Detect which cell encompasses the target text, then output its [X, Y] center coordinate. 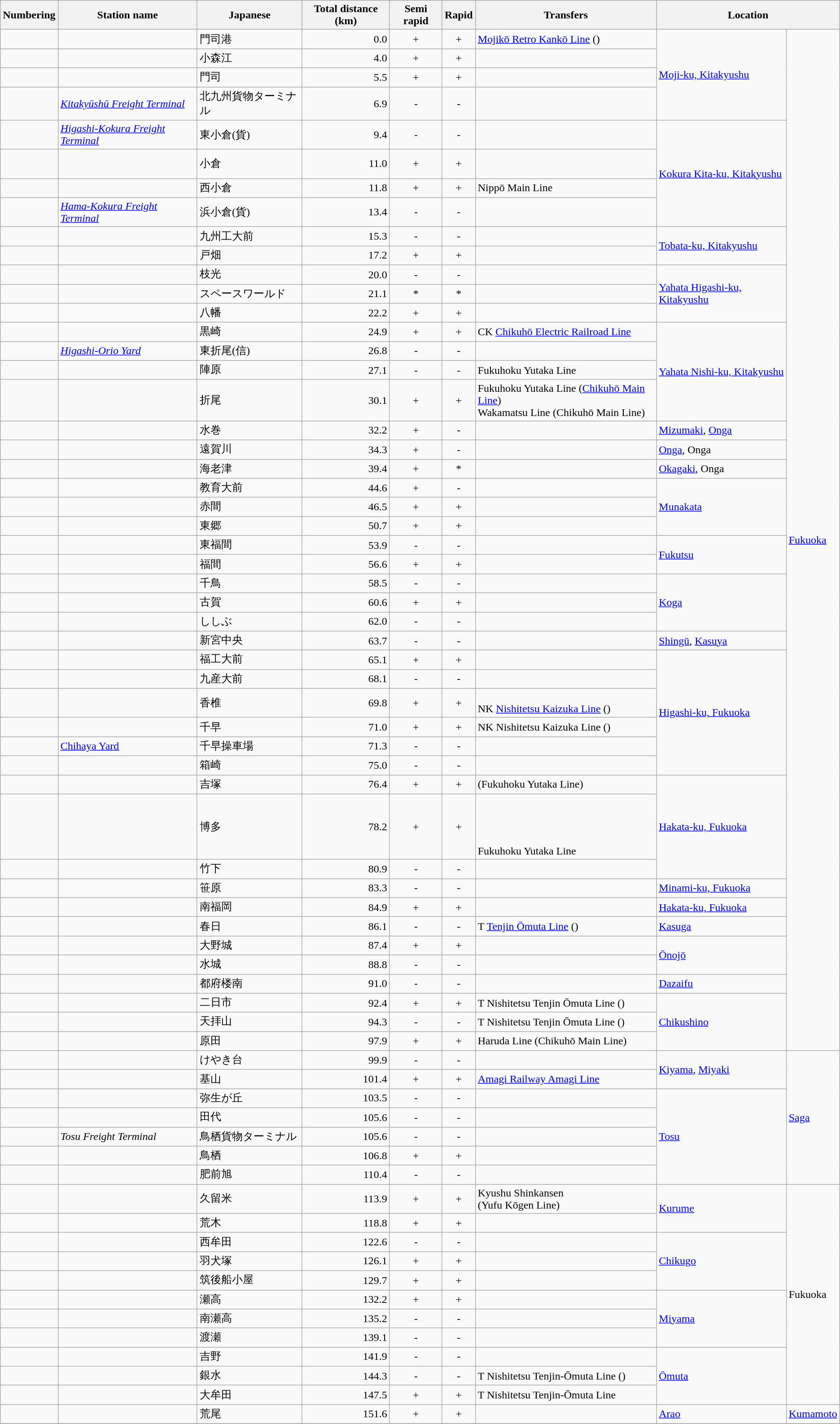
Dazaifu [722, 984]
Moji-ku, Kitakyushu [722, 75]
113.9 [346, 1199]
Semi rapid [416, 15]
26.8 [346, 351]
Nippō Main Line [566, 188]
Miyama [722, 1319]
6.9 [346, 104]
東郷 [249, 526]
87.4 [346, 945]
32.2 [346, 431]
86.1 [346, 926]
30.1 [346, 400]
枝光 [249, 275]
黒崎 [249, 332]
Higashi-Orio Yard [127, 351]
34.3 [346, 450]
27.1 [346, 370]
北九州貨物ターミナル [249, 104]
箱崎 [249, 766]
戸畑 [249, 256]
Japanese [249, 15]
古賀 [249, 602]
久留米 [249, 1199]
39.4 [346, 469]
69.8 [346, 703]
75.0 [346, 766]
荒尾 [249, 1414]
122.6 [346, 1242]
原田 [249, 1041]
Total distance (km) [346, 15]
肥前旭 [249, 1175]
151.6 [346, 1414]
62.0 [346, 622]
84.9 [346, 907]
赤間 [249, 507]
68.1 [346, 679]
20.0 [346, 275]
106.8 [346, 1156]
羽犬塚 [249, 1261]
Chikushino [722, 1022]
15.3 [346, 236]
21.1 [346, 294]
渡瀬 [249, 1337]
Arao [722, 1414]
11.0 [346, 164]
Amagi Railway Amagi Line [566, 1079]
50.7 [346, 526]
71.3 [346, 746]
11.8 [346, 188]
135.2 [346, 1319]
63.7 [346, 641]
Yahata Higashi-ku, Kitakyushu [722, 294]
新宮中央 [249, 641]
八幡 [249, 313]
Kurume [722, 1209]
Numbering [29, 15]
田代 [249, 1117]
折尾 [249, 400]
65.1 [346, 660]
144.3 [346, 1376]
南瀬高 [249, 1319]
103.5 [346, 1099]
Location [748, 15]
Tosu Freight Terminal [127, 1136]
二日市 [249, 1003]
Munakata [722, 507]
92.4 [346, 1003]
筑後船小屋 [249, 1280]
Higashi-ku, Fukuoka [722, 713]
都府楼南 [249, 984]
83.3 [346, 889]
海老津 [249, 469]
Rapid [459, 15]
Tosu [722, 1136]
147.5 [346, 1395]
9.4 [346, 135]
Haruda Line (Chikuhō Main Line) [566, 1041]
九産大前 [249, 679]
139.1 [346, 1337]
荒木 [249, 1223]
Okagaki, Onga [722, 469]
東折尾(信) [249, 351]
天拝山 [249, 1022]
竹下 [249, 869]
99.9 [346, 1060]
水巻 [249, 431]
5.5 [346, 77]
60.6 [346, 602]
Onga, Onga [722, 450]
東小倉(貨) [249, 135]
千鳥 [249, 583]
鳥栖貨物ターミナル [249, 1136]
91.0 [346, 984]
Saga [813, 1117]
福工大前 [249, 660]
門司 [249, 77]
(Fukuhoku Yutaka Line) [566, 784]
Hama-Kokura Freight Terminal [127, 212]
大野城 [249, 945]
Minami-ku, Fukuoka [722, 889]
76.4 [346, 784]
大牟田 [249, 1395]
129.7 [346, 1280]
南福岡 [249, 907]
Station name [127, 15]
Kitakyūshū Freight Terminal [127, 104]
Shingū, Kasuya [722, 641]
基山 [249, 1079]
T Tenjin Ōmuta Line () [566, 926]
ししぶ [249, 622]
Chikugo [722, 1261]
小森江 [249, 58]
Tobata-ku, Kitakyushu [722, 246]
4.0 [346, 58]
80.9 [346, 869]
88.8 [346, 965]
58.5 [346, 583]
T Nishitetsu Tenjin-Ōmuta Line [566, 1395]
118.8 [346, 1223]
53.9 [346, 545]
110.4 [346, 1175]
97.9 [346, 1041]
Kumamoto [813, 1414]
Kokura Kita-ku, Kitakyushu [722, 174]
Fukuhoku Yutaka Line (Chikuhō Main Line) Wakamatsu Line (Chikuhō Main Line) [566, 400]
T Nishitetsu Tenjin-Ōmuta Line () [566, 1376]
Ōnojō [722, 955]
101.4 [346, 1079]
門司港 [249, 39]
春日 [249, 926]
Ōmuta [722, 1376]
CK Chikuhō Electric Railroad Line [566, 332]
吉野 [249, 1357]
Yahata Nishi-ku, Kitakyushu [722, 372]
けやき台 [249, 1060]
22.2 [346, 313]
九州工大前 [249, 236]
24.9 [346, 332]
遠賀川 [249, 450]
Transfers [566, 15]
水城 [249, 965]
Chihaya Yard [127, 746]
17.2 [346, 256]
香椎 [249, 703]
Fukutsu [722, 555]
スペースワールド [249, 294]
Kyushu Shinkansen (Yufu Kōgen Line) [566, 1199]
瀬高 [249, 1300]
126.1 [346, 1261]
94.3 [346, 1022]
78.2 [346, 827]
小倉 [249, 164]
44.6 [346, 488]
13.4 [346, 212]
0.0 [346, 39]
鳥栖 [249, 1156]
141.9 [346, 1357]
71.0 [346, 727]
46.5 [346, 507]
56.6 [346, 565]
千早 [249, 727]
教育大前 [249, 488]
銀水 [249, 1376]
132.2 [346, 1300]
Mojikō Retro Kankō Line () [566, 39]
Mizumaki, Onga [722, 431]
弥生が丘 [249, 1099]
千早操車場 [249, 746]
Higashi-Kokura Freight Terminal [127, 135]
福間 [249, 565]
西牟田 [249, 1242]
浜小倉(貨) [249, 212]
吉塚 [249, 784]
笹原 [249, 889]
陣原 [249, 370]
東福間 [249, 545]
博多 [249, 827]
Kasuga [722, 926]
Koga [722, 602]
西小倉 [249, 188]
Kiyama, Miyaki [722, 1070]
